Scan for the cell matching the given text and deliver its [x, y] coordinate at center. 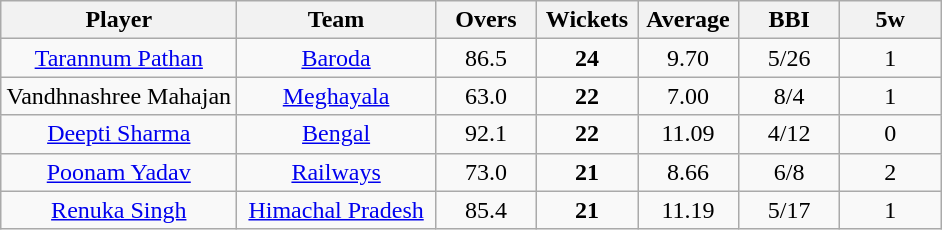
Deepti Sharma [119, 134]
5/26 [790, 58]
Baroda [336, 58]
Vandhnashree Mahajan [119, 96]
BBI [790, 20]
7.00 [688, 96]
Overs [486, 20]
73.0 [486, 172]
24 [586, 58]
Poonam Yadav [119, 172]
86.5 [486, 58]
9.70 [688, 58]
85.4 [486, 210]
92.1 [486, 134]
0 [890, 134]
Tarannum Pathan [119, 58]
8.66 [688, 172]
Wickets [586, 20]
5/17 [790, 210]
4/12 [790, 134]
Bengal [336, 134]
63.0 [486, 96]
5w [890, 20]
Team [336, 20]
Himachal Pradesh [336, 210]
8/4 [790, 96]
Renuka Singh [119, 210]
Average [688, 20]
6/8 [790, 172]
Player [119, 20]
Railways [336, 172]
11.09 [688, 134]
2 [890, 172]
11.19 [688, 210]
Meghayala [336, 96]
